Detect which cell encompasses the target text, then output its [x, y] center coordinate. 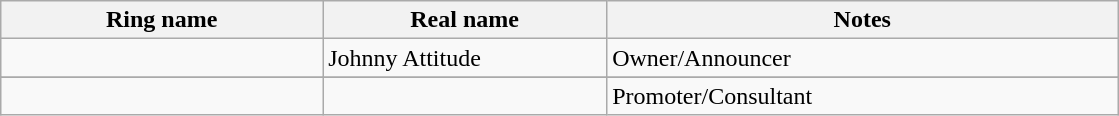
Real name [465, 20]
Owner/Announcer [862, 58]
Promoter/Consultant [862, 96]
Johnny Attitude [465, 58]
Ring name [162, 20]
Notes [862, 20]
